From the cell containing the given text, extract its center point as [X, Y] coordinate. 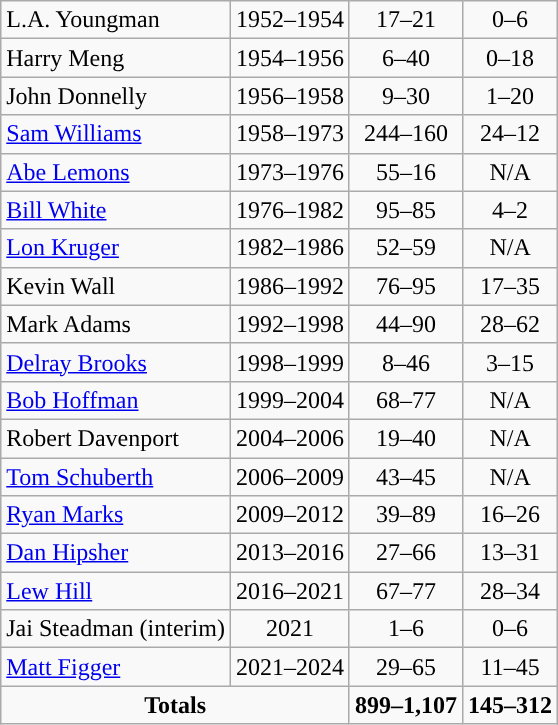
3–15 [510, 362]
27–66 [406, 553]
2021–2024 [290, 667]
Dan Hipsher [116, 553]
2004–2006 [290, 438]
Lew Hill [116, 591]
2016–2021 [290, 591]
899–1,107 [406, 705]
Robert Davenport [116, 438]
Kevin Wall [116, 286]
68–77 [406, 400]
Matt Figger [116, 667]
44–90 [406, 324]
2009–2012 [290, 515]
52–59 [406, 248]
55–16 [406, 172]
1986–1992 [290, 286]
John Donnelly [116, 96]
1982–1986 [290, 248]
Abe Lemons [116, 172]
28–34 [510, 591]
76–95 [406, 286]
13–31 [510, 553]
1954–1956 [290, 58]
17–21 [406, 20]
1956–1958 [290, 96]
2021 [290, 629]
Tom Schuberth [116, 477]
95–85 [406, 210]
Delray Brooks [116, 362]
29–65 [406, 667]
145–312 [510, 705]
1992–1998 [290, 324]
39–89 [406, 515]
Bill White [116, 210]
8–46 [406, 362]
11–45 [510, 667]
19–40 [406, 438]
67–77 [406, 591]
1998–1999 [290, 362]
17–35 [510, 286]
1–20 [510, 96]
16–26 [510, 515]
244–160 [406, 134]
Lon Kruger [116, 248]
L.A. Youngman [116, 20]
Jai Steadman (interim) [116, 629]
1976–1982 [290, 210]
1958–1973 [290, 134]
2006–2009 [290, 477]
28–62 [510, 324]
Bob Hoffman [116, 400]
4–2 [510, 210]
1–6 [406, 629]
Totals [176, 705]
Sam Williams [116, 134]
9–30 [406, 96]
Ryan Marks [116, 515]
24–12 [510, 134]
1999–2004 [290, 400]
6–40 [406, 58]
Harry Meng [116, 58]
43–45 [406, 477]
0–18 [510, 58]
1973–1976 [290, 172]
2013–2016 [290, 553]
1952–1954 [290, 20]
Mark Adams [116, 324]
